Capture the cell that displays the provided text and extract its (x, y) central coordinate. 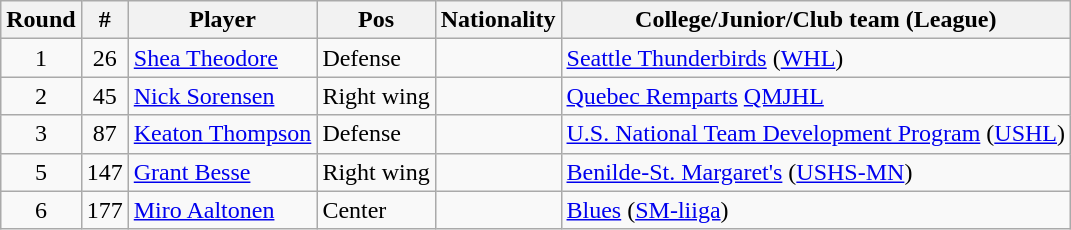
Pos (376, 20)
177 (104, 210)
147 (104, 172)
Nick Sorensen (222, 96)
1 (41, 58)
6 (41, 210)
Round (41, 20)
Benilde-St. Margaret's (USHS-MN) (816, 172)
Grant Besse (222, 172)
Nationality (498, 20)
Blues (SM-liiga) (816, 210)
Quebec Remparts QMJHL (816, 96)
3 (41, 134)
U.S. National Team Development Program (USHL) (816, 134)
Center (376, 210)
45 (104, 96)
# (104, 20)
2 (41, 96)
College/Junior/Club team (League) (816, 20)
87 (104, 134)
Shea Theodore (222, 58)
Keaton Thompson (222, 134)
Player (222, 20)
26 (104, 58)
Seattle Thunderbirds (WHL) (816, 58)
Miro Aaltonen (222, 210)
5 (41, 172)
